Detect which cell encompasses the target text, then output its (x, y) center coordinate. 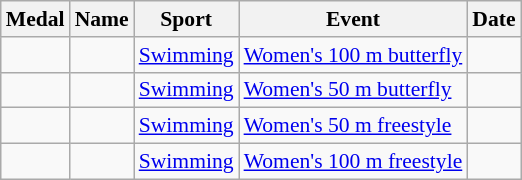
Medal (36, 19)
Women's 50 m butterfly (354, 90)
Name (102, 19)
Event (354, 19)
Sport (186, 19)
Date (494, 19)
Women's 50 m freestyle (354, 126)
Women's 100 m freestyle (354, 162)
Women's 100 m butterfly (354, 55)
